Return [X, Y] of the center of cell containing provided text 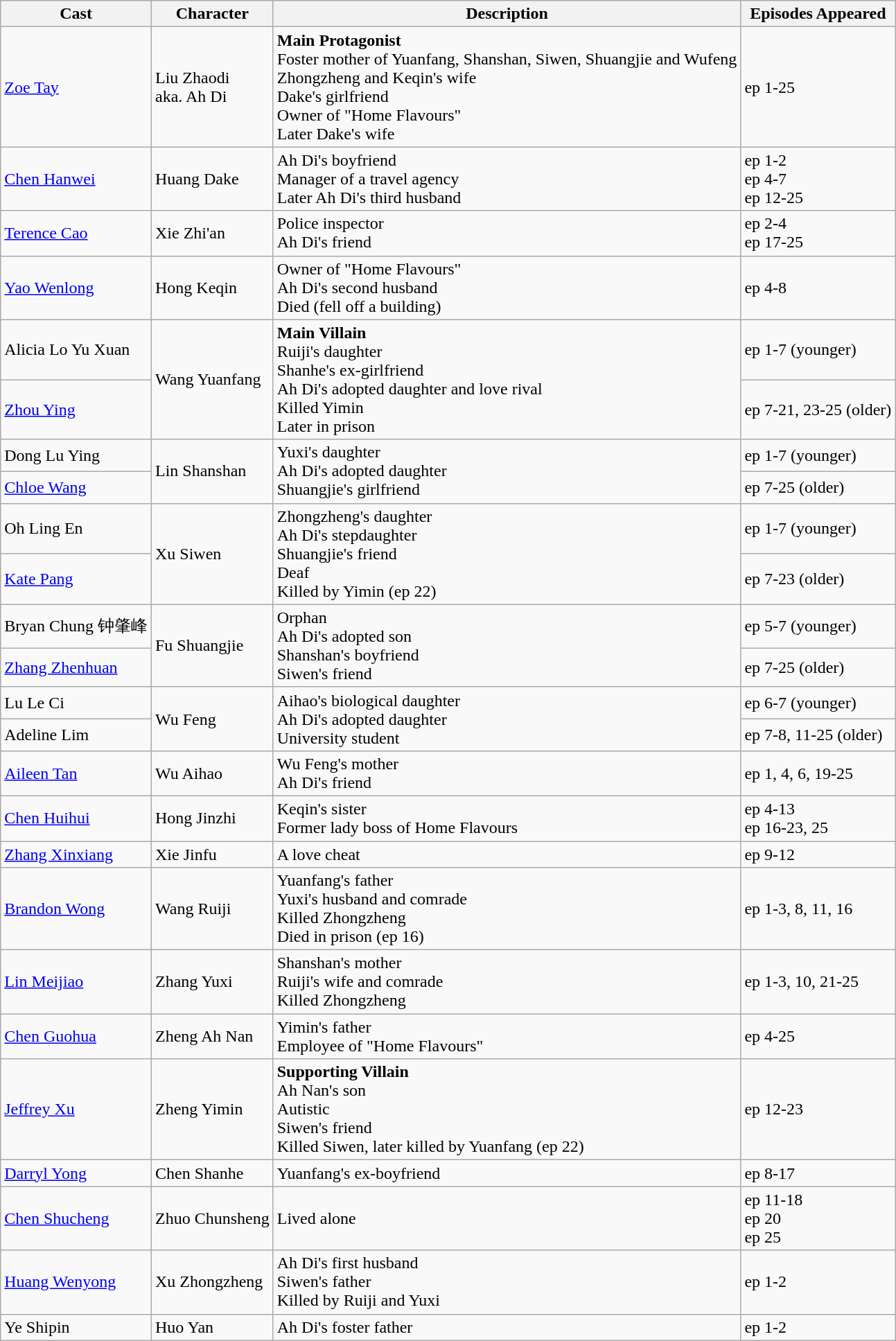
Huo Yan [212, 1327]
Lin Shanshan [212, 471]
Chen Huihui [76, 818]
Yimin's father Employee of "Home Flavours" [507, 1037]
Zhang Zhenhuan [76, 667]
Hong Jinzhi [212, 818]
ep 1, 4, 6, 19-25 [818, 773]
Chloe Wang [76, 487]
Main Villain Ruiji's daughter Shanhe's ex-girlfriend Ah Di's adopted daughter and love rival Killed Yimin Later in prison [507, 380]
Lu Le Ci [76, 703]
Darryl Yong [76, 1173]
Description [507, 14]
ep 7-21, 23-25 (older) [818, 410]
ep 4-25 [818, 1037]
ep 2-4 ep 17-25 [818, 233]
Zhang Yuxi [212, 982]
Huang Dake [212, 179]
Orphan Ah Di's adopted son Shanshan's boyfriend Siwen's friend [507, 646]
Chen Shanhe [212, 1173]
Character [212, 14]
Yuxi's daughter Ah Di's adopted daughter Shuangjie's girlfriend [507, 471]
Chen Guohua [76, 1037]
Lived alone [507, 1218]
Wu Aihao [212, 773]
Jeffrey Xu [76, 1110]
ep 11-18 ep 20 ep 25 [818, 1218]
Police inspector Ah Di's friend [507, 233]
Yuanfang's father Yuxi's husband and comrade Killed Zhongzheng Died in prison (ep 16) [507, 909]
Zhongzheng's daughter Ah Di's stepdaughter Shuangjie's friend Deaf Killed by Yimin (ep 22) [507, 554]
Wu Feng [212, 719]
Zheng Ah Nan [212, 1037]
ep 7-8, 11-25 (older) [818, 735]
ep 8-17 [818, 1173]
Yao Wenlong [76, 288]
Episodes Appeared [818, 14]
A love cheat [507, 854]
Aihao's biological daughter Ah Di's adopted daughter University student [507, 719]
Zhang Xinxiang [76, 854]
Huang Wenyong [76, 1282]
Dong Lu Ying [76, 455]
Hong Keqin [212, 288]
Liu Zhaodi aka. Ah Di [212, 87]
Cast [76, 14]
Wang Yuanfang [212, 380]
Bryan Chung 钟肇峰 [76, 626]
Ah Di's first husband Siwen's father Killed by Ruiji and Yuxi [507, 1282]
Ye Shipin [76, 1327]
Ah Di's foster father [507, 1327]
Adeline Lim [76, 735]
ep 7-23 (older) [818, 579]
Wang Ruiji [212, 909]
ep 1-2 ep 4-7 ep 12-25 [818, 179]
Yuanfang's ex-boyfriend [507, 1173]
ep 5-7 (younger) [818, 626]
Terence Cao [76, 233]
Zhou Ying [76, 410]
Alicia Lo Yu Xuan [76, 349]
ep 4-13 ep 16-23, 25 [818, 818]
Xu Zhongzheng [212, 1282]
ep 1-3, 8, 11, 16 [818, 909]
Chen Hanwei [76, 179]
ep 1-25 [818, 87]
Kate Pang [76, 579]
Shanshan's mother Ruiji's wife and comrade Killed Zhongzheng [507, 982]
Wu Feng's mother Ah Di's friend [507, 773]
Zoe Tay [76, 87]
ep 6-7 (younger) [818, 703]
Zheng Yimin [212, 1110]
ep 9-12 [818, 854]
Lin Meijiao [76, 982]
Oh Ling En [76, 528]
Ah Di's boyfriend Manager of a travel agency Later Ah Di's third husband [507, 179]
ep 4-8 [818, 288]
Brandon Wong [76, 909]
Zhuo Chunsheng [212, 1218]
Chen Shucheng [76, 1218]
Keqin's sister Former lady boss of Home Flavours [507, 818]
Owner of "Home Flavours" Ah Di's second husband Died (fell off a building) [507, 288]
Xu Siwen [212, 554]
Supporting Villain Ah Nan's son Autistic Siwen's friend Killed Siwen, later killed by Yuanfang (ep 22) [507, 1110]
ep 1-3, 10, 21-25 [818, 982]
Aileen Tan [76, 773]
Xie Zhi'an [212, 233]
Fu Shuangjie [212, 646]
ep 12-23 [818, 1110]
Xie Jinfu [212, 854]
